Capture the cell that displays the provided text and extract its (X, Y) central coordinate. 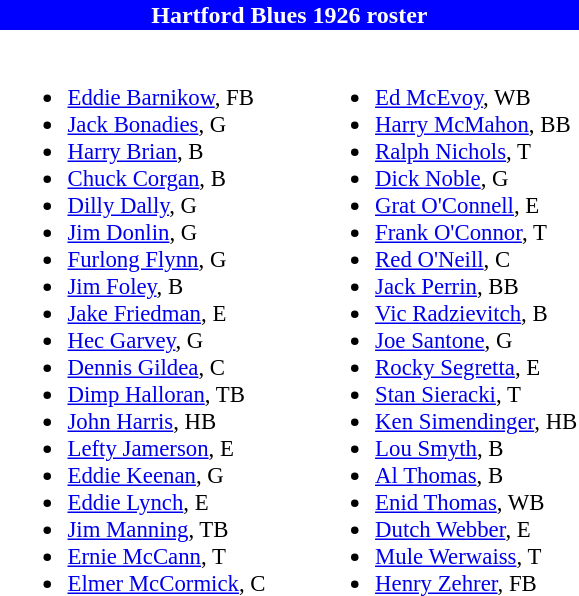
Hartford Blues 1926 roster (290, 15)
